Detect which cell encompasses the target text, then output its (x, y) center coordinate. 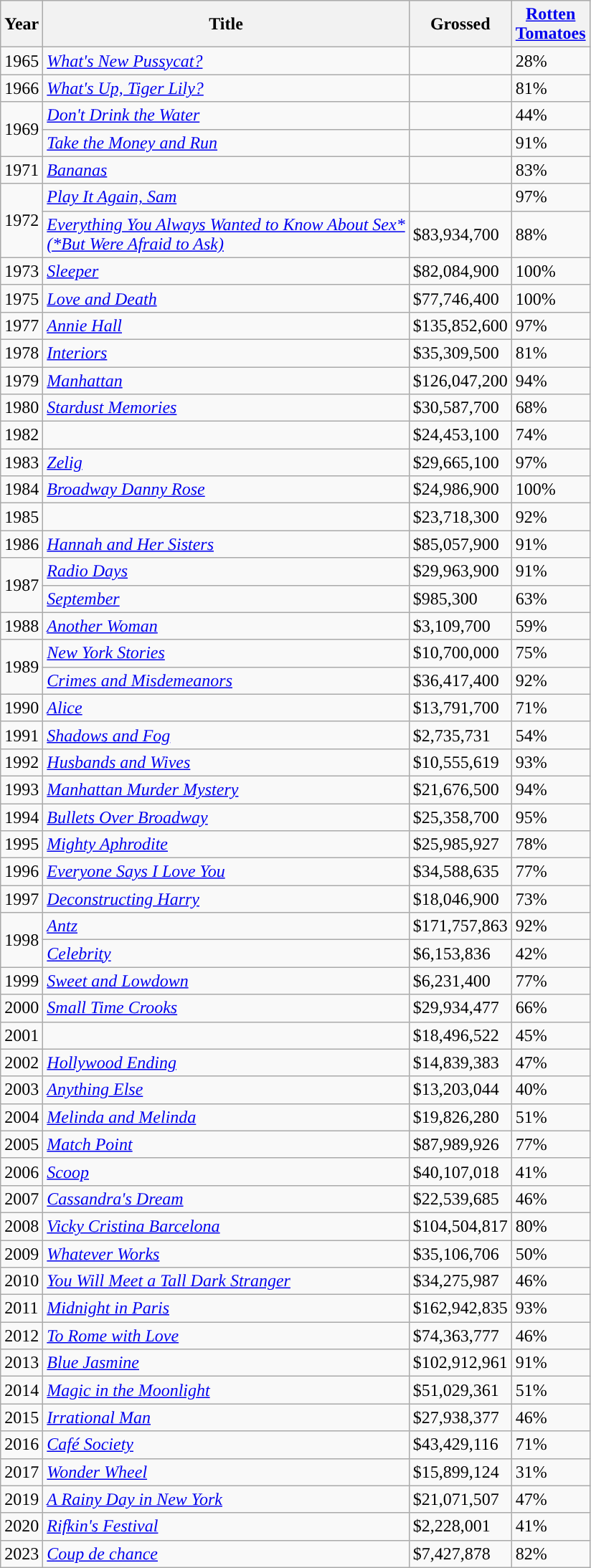
Rifkin's Festival (226, 1526)
Stardust Memories (226, 408)
Celebrity (226, 954)
$102,912,961 (460, 1363)
Deconstructing Harry (226, 899)
40% (551, 1090)
1987 (22, 585)
83% (551, 170)
45% (551, 1035)
Interiors (226, 353)
$18,496,522 (460, 1035)
$43,429,116 (460, 1445)
1997 (22, 899)
2006 (22, 1172)
2019 (22, 1499)
What's Up, Tiger Lily? (226, 88)
Play It Again, Sam (226, 197)
50% (551, 1254)
59% (551, 626)
$34,588,635 (460, 872)
2005 (22, 1144)
1984 (22, 490)
Bullets Over Broadway (226, 817)
Broadway Danny Rose (226, 490)
68% (551, 408)
A Rainy Day in New York (226, 1499)
$27,938,377 (460, 1417)
1998 (22, 940)
Anything Else (226, 1090)
1983 (22, 462)
1977 (22, 326)
$21,676,500 (460, 789)
1971 (22, 170)
Another Woman (226, 626)
$13,203,044 (460, 1090)
$19,826,280 (460, 1117)
$23,718,300 (460, 517)
Antz (226, 926)
$10,555,619 (460, 762)
$29,665,100 (460, 462)
95% (551, 817)
28% (551, 61)
$25,985,927 (460, 845)
1982 (22, 435)
2002 (22, 1063)
Don't Drink the Water (226, 115)
$85,057,900 (460, 544)
September (226, 599)
Sleeper (226, 271)
Café Society (226, 1445)
$51,029,361 (460, 1390)
Coup de chance (226, 1554)
Wonder Wheel (226, 1472)
54% (551, 735)
2014 (22, 1390)
Bananas (226, 170)
1979 (22, 381)
66% (551, 1008)
2023 (22, 1554)
$24,986,900 (460, 490)
Take the Money and Run (226, 143)
63% (551, 599)
80% (551, 1226)
2015 (22, 1417)
Annie Hall (226, 326)
78% (551, 845)
$21,071,507 (460, 1499)
$24,453,100 (460, 435)
Title (226, 24)
Whatever Works (226, 1254)
$36,417,400 (460, 680)
2016 (22, 1445)
You Will Meet a Tall Dark Stranger (226, 1281)
73% (551, 899)
Vicky Cristina Barcelona (226, 1226)
1996 (22, 872)
2004 (22, 1117)
Blue Jasmine (226, 1363)
Hannah and Her Sisters (226, 544)
$40,107,018 (460, 1172)
1978 (22, 353)
1993 (22, 789)
$35,309,500 (460, 353)
Zelig (226, 462)
1991 (22, 735)
88% (551, 234)
Small Time Crooks (226, 1008)
1969 (22, 129)
1980 (22, 408)
Grossed (460, 24)
$87,989,926 (460, 1144)
$162,942,835 (460, 1308)
2017 (22, 1472)
Alice (226, 708)
1966 (22, 88)
Sweet and Lowdown (226, 981)
$74,363,777 (460, 1336)
2001 (22, 1035)
Melinda and Melinda (226, 1117)
Husbands and Wives (226, 762)
1989 (22, 667)
1965 (22, 61)
$30,587,700 (460, 408)
To Rome with Love (226, 1336)
2012 (22, 1336)
Scoop (226, 1172)
1975 (22, 298)
Shadows and Fog (226, 735)
2003 (22, 1090)
What's New Pussycat? (226, 61)
Magic in the Moonlight (226, 1390)
$985,300 (460, 599)
75% (551, 653)
$15,899,124 (460, 1472)
$35,106,706 (460, 1254)
2007 (22, 1199)
Mighty Aphrodite (226, 845)
New York Stories (226, 653)
Everyone Says I Love You (226, 872)
2013 (22, 1363)
1999 (22, 981)
$14,839,383 (460, 1063)
$126,047,200 (460, 381)
2000 (22, 1008)
1972 (22, 221)
2009 (22, 1254)
31% (551, 1472)
1985 (22, 517)
$6,231,400 (460, 981)
$83,934,700 (460, 234)
$135,852,600 (460, 326)
2008 (22, 1226)
Hollywood Ending (226, 1063)
2010 (22, 1281)
82% (551, 1554)
Midnight in Paris (226, 1308)
1973 (22, 271)
$10,700,000 (460, 653)
1994 (22, 817)
Match Point (226, 1144)
Irrational Man (226, 1417)
1988 (22, 626)
1986 (22, 544)
Love and Death (226, 298)
Manhattan (226, 381)
Radio Days (226, 571)
2011 (22, 1308)
Rotten Tomatoes (551, 24)
$6,153,836 (460, 954)
$13,791,700 (460, 708)
Cassandra's Dream (226, 1199)
$29,963,900 (460, 571)
$77,746,400 (460, 298)
$34,275,987 (460, 1281)
44% (551, 115)
2020 (22, 1526)
$29,934,477 (460, 1008)
$25,358,700 (460, 817)
$22,539,685 (460, 1199)
1992 (22, 762)
$82,084,900 (460, 271)
42% (551, 954)
Crimes and Misdemeanors (226, 680)
74% (551, 435)
$3,109,700 (460, 626)
Everything You Always Wanted to Know About Sex*(*But Were Afraid to Ask) (226, 234)
1990 (22, 708)
$104,504,817 (460, 1226)
$7,427,878 (460, 1554)
Manhattan Murder Mystery (226, 789)
1995 (22, 845)
$18,046,900 (460, 899)
Year (22, 24)
$2,228,001 (460, 1526)
$2,735,731 (460, 735)
$171,757,863 (460, 926)
